Capture the cell that displays the provided text and extract its [x, y] central coordinate. 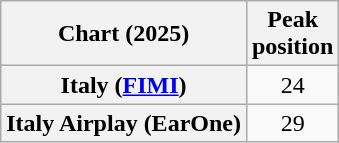
Italy Airplay (EarOne) [124, 123]
29 [292, 123]
Peakposition [292, 34]
24 [292, 85]
Chart (2025) [124, 34]
Italy (FIMI) [124, 85]
